Determine the (X, Y) coordinate at the center of the cell enclosing the given text.  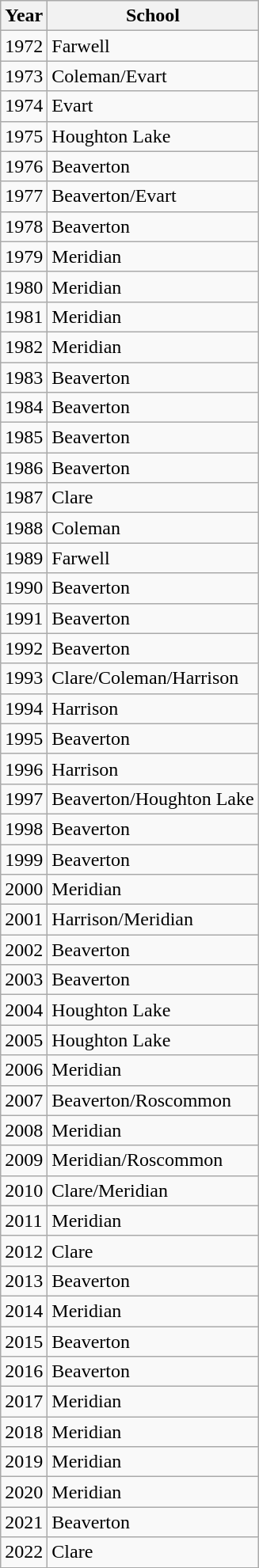
1973 (24, 76)
Clare/Meridian (153, 1190)
Clare/Coleman/Harrison (153, 678)
1988 (24, 528)
1983 (24, 378)
1987 (24, 498)
1998 (24, 829)
2018 (24, 1432)
Harrison/Meridian (153, 920)
1981 (24, 317)
1980 (24, 287)
1979 (24, 256)
2006 (24, 1070)
1986 (24, 468)
1974 (24, 106)
1993 (24, 678)
2015 (24, 1342)
2004 (24, 1010)
2002 (24, 950)
Coleman (153, 528)
1972 (24, 46)
2020 (24, 1492)
2005 (24, 1040)
1996 (24, 769)
School (153, 16)
Beaverton/Evart (153, 196)
2021 (24, 1522)
1989 (24, 558)
1991 (24, 618)
1985 (24, 438)
2016 (24, 1372)
Year (24, 16)
1995 (24, 738)
2008 (24, 1130)
1990 (24, 588)
2010 (24, 1190)
2017 (24, 1402)
2009 (24, 1160)
2014 (24, 1311)
Beaverton/Roscommon (153, 1100)
2001 (24, 920)
1994 (24, 708)
1982 (24, 347)
2022 (24, 1552)
Meridian/Roscommon (153, 1160)
Evart (153, 106)
Beaverton/Houghton Lake (153, 799)
2012 (24, 1251)
1975 (24, 136)
2013 (24, 1281)
1977 (24, 196)
2003 (24, 980)
1978 (24, 226)
2007 (24, 1100)
1999 (24, 859)
1976 (24, 166)
2019 (24, 1462)
1992 (24, 648)
2000 (24, 890)
1997 (24, 799)
2011 (24, 1221)
1984 (24, 408)
Coleman/Evart (153, 76)
